Scan for the cell matching the given text and deliver its (X, Y) coordinate at center. 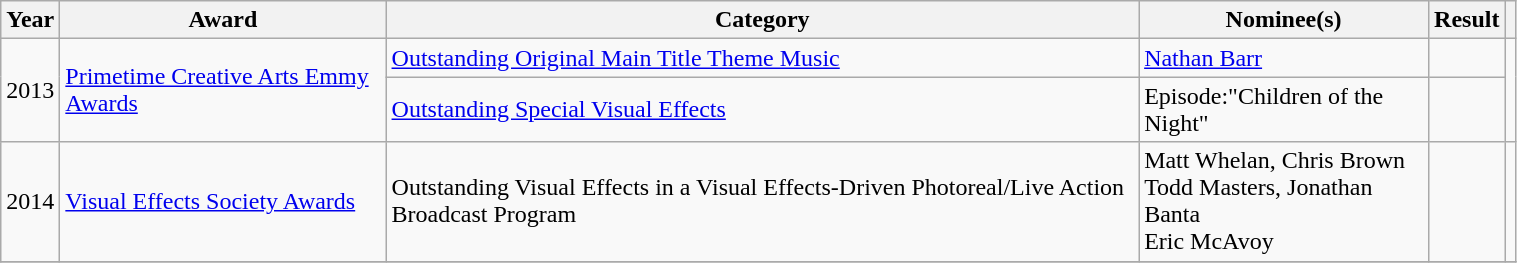
2014 (30, 202)
Category (762, 20)
Award (223, 20)
Year (30, 20)
Visual Effects Society Awards (223, 202)
Nathan Barr (1284, 58)
Result (1467, 20)
Primetime Creative Arts Emmy Awards (223, 90)
Episode:"Children of the Night" (1284, 110)
Matt Whelan, Chris Brown Todd Masters, Jonathan Banta Eric McAvoy (1284, 202)
Nominee(s) (1284, 20)
2013 (30, 90)
Outstanding Original Main Title Theme Music (762, 58)
Outstanding Visual Effects in a Visual Effects-Driven Photoreal/Live Action Broadcast Program (762, 202)
Outstanding Special Visual Effects (762, 110)
